Capture the cell that displays the provided text and extract its (X, Y) central coordinate. 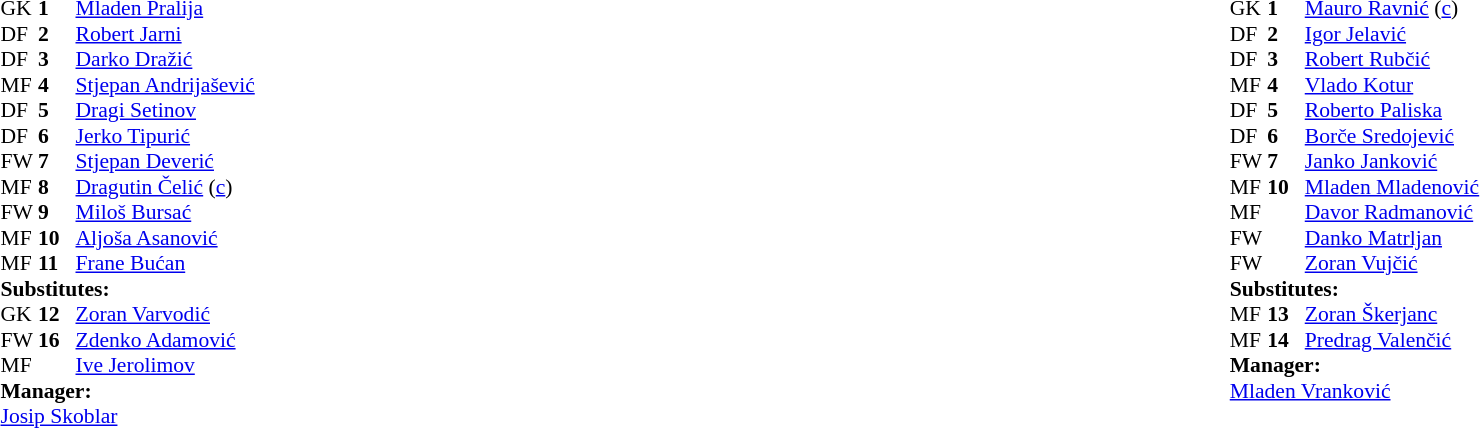
12 (57, 315)
9 (57, 213)
GK (19, 315)
Aljoša Asanović (226, 238)
Ive Jerolimov (226, 365)
14 (1286, 340)
Stjepan Andrijašević (226, 85)
Zoran Varvodić (226, 315)
16 (57, 340)
Stjepan Deverić (226, 161)
Zdenko Adamović (226, 340)
11 (57, 263)
Jerko Tipurić (226, 136)
Dragutin Čelić (c) (226, 187)
8 (57, 187)
Robert Jarni (226, 34)
Frane Bućan (226, 263)
Substitutes: (188, 289)
Darko Dražić (226, 59)
13 (1286, 315)
Miloš Bursać (226, 213)
Manager: (188, 391)
Dragi Setinov (226, 111)
